Pinpoint the cell where the given text exists, returning its [X, Y] midpoint coordinate. 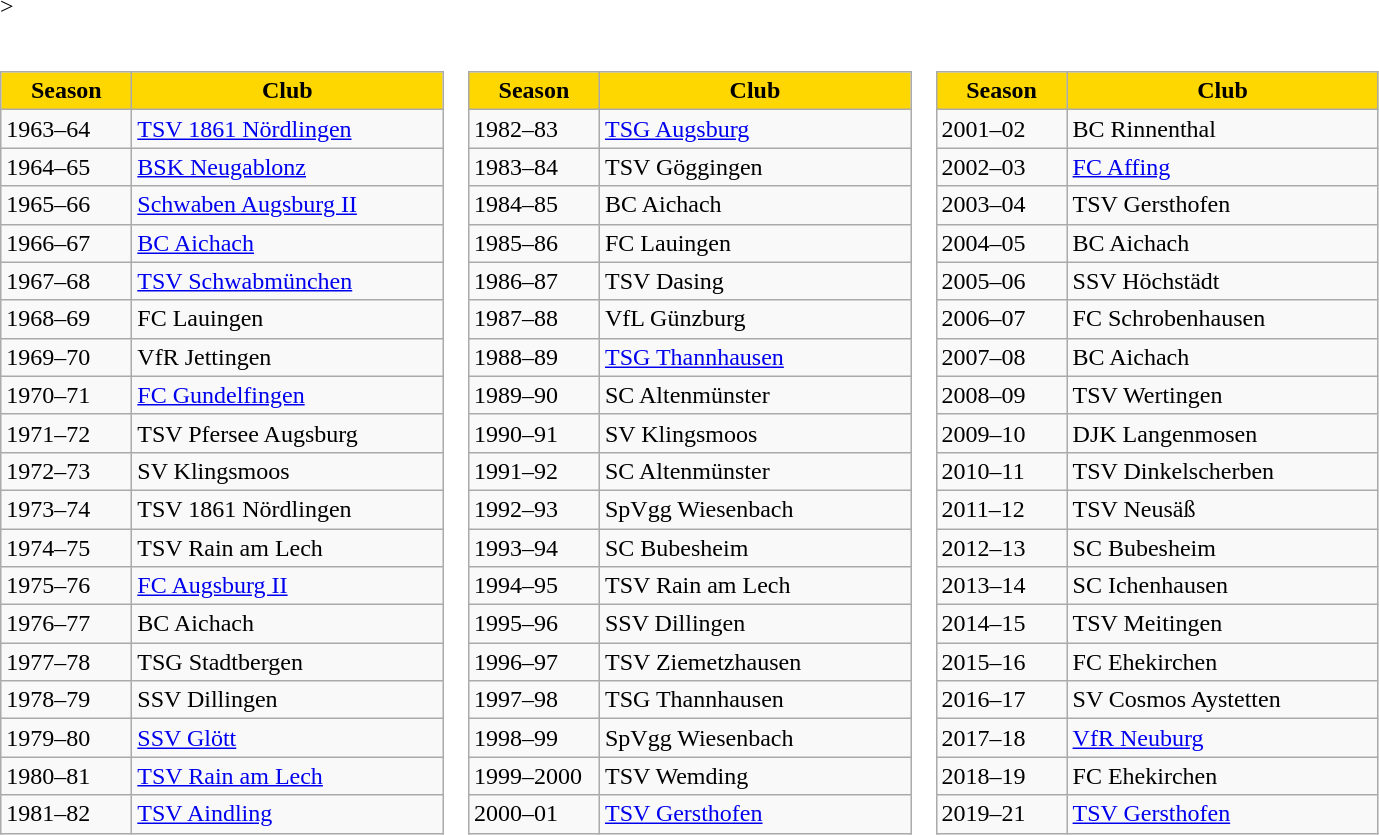
2011–12 [1002, 509]
1975–76 [66, 586]
1993–94 [534, 547]
1974–75 [66, 547]
2014–15 [1002, 624]
1967–68 [66, 281]
1978–79 [66, 700]
1995–96 [534, 624]
1997–98 [534, 700]
1986–87 [534, 281]
1973–74 [66, 509]
FC Gundelfingen [288, 395]
1965–66 [66, 205]
1987–88 [534, 319]
1979–80 [66, 738]
2004–05 [1002, 243]
1984–85 [534, 205]
1981–82 [66, 814]
1999–2000 [534, 776]
2001–02 [1002, 129]
1996–97 [534, 662]
TSV Dinkelscherben [1222, 471]
Schwaben Augsburg II [288, 205]
TSV Wemding [754, 776]
1983–84 [534, 167]
2008–09 [1002, 395]
VfR Jettingen [288, 357]
1966–67 [66, 243]
2003–04 [1002, 205]
TSV Schwabmünchen [288, 281]
1970–71 [66, 395]
2016–17 [1002, 700]
VfL Günzburg [754, 319]
1989–90 [534, 395]
2009–10 [1002, 433]
2006–07 [1002, 319]
1982–83 [534, 129]
2002–03 [1002, 167]
TSV Göggingen [754, 167]
TSV Pfersee Augsburg [288, 433]
TSV Meitingen [1222, 624]
1971–72 [66, 433]
2012–13 [1002, 547]
BC Rinnenthal [1222, 129]
1968–69 [66, 319]
1972–73 [66, 471]
1994–95 [534, 586]
1990–91 [534, 433]
TSV Neusäß [1222, 509]
1988–89 [534, 357]
FC Affing [1222, 167]
SV Cosmos Aystetten [1222, 700]
1980–81 [66, 776]
FC Augsburg II [288, 586]
SC Ichenhausen [1222, 586]
2005–06 [1002, 281]
2017–18 [1002, 738]
TSV Aindling [288, 814]
BSK Neugablonz [288, 167]
TSV Dasing [754, 281]
2007–08 [1002, 357]
2010–11 [1002, 471]
1977–78 [66, 662]
FC Schrobenhausen [1222, 319]
2018–19 [1002, 776]
2013–14 [1002, 586]
2015–16 [1002, 662]
1992–93 [534, 509]
TSV Wertingen [1222, 395]
DJK Langenmosen [1222, 433]
TSG Stadtbergen [288, 662]
2000–01 [534, 814]
1998–99 [534, 738]
TSV Ziemetzhausen [754, 662]
VfR Neuburg [1222, 738]
1964–65 [66, 167]
SSV Glött [288, 738]
TSG Augsburg [754, 129]
1976–77 [66, 624]
1969–70 [66, 357]
1991–92 [534, 471]
1985–86 [534, 243]
2019–21 [1002, 814]
SSV Höchstädt [1222, 281]
1963–64 [66, 129]
